Capture the cell that displays the provided text and extract its (X, Y) central coordinate. 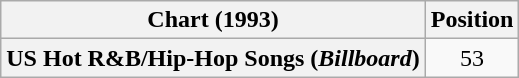
US Hot R&B/Hip-Hop Songs (Billboard) (213, 58)
Chart (1993) (213, 20)
53 (472, 58)
Position (472, 20)
